Search for the cell housing the specified text and yield its [X, Y] center coordinate. 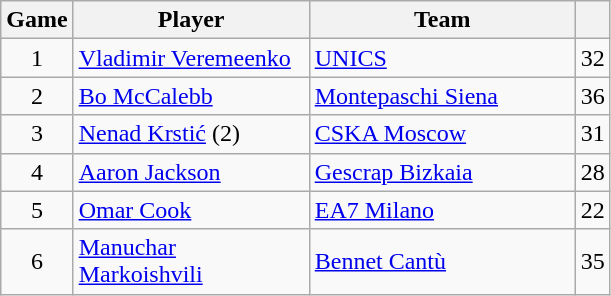
4 [37, 172]
6 [37, 262]
Player [191, 20]
Vladimir Veremeenko [191, 58]
Team [442, 20]
36 [592, 96]
Manuchar Markoishvili [191, 262]
EA7 Milano [442, 210]
35 [592, 262]
31 [592, 134]
32 [592, 58]
5 [37, 210]
Bennet Cantù [442, 262]
Montepaschi Siena [442, 96]
Aaron Jackson [191, 172]
Omar Cook [191, 210]
UNICS [442, 58]
Game [37, 20]
3 [37, 134]
1 [37, 58]
2 [37, 96]
Gescrap Bizkaia [442, 172]
28 [592, 172]
CSKA Moscow [442, 134]
Nenad Krstić (2) [191, 134]
22 [592, 210]
Bo McCalebb [191, 96]
